Find where the given text appears and provide that cell's center as (x, y) coordinate. 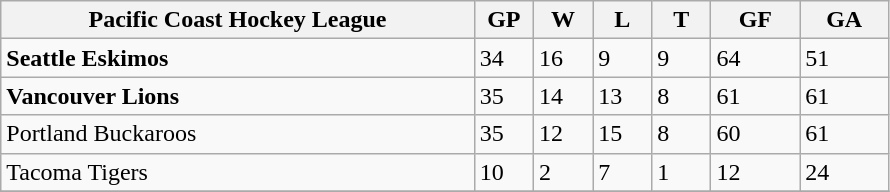
W (562, 20)
1 (682, 172)
15 (622, 134)
Portland Buckaroos (238, 134)
Pacific Coast Hockey League (238, 20)
51 (844, 58)
GA (844, 20)
2 (562, 172)
GP (504, 20)
GF (756, 20)
13 (622, 96)
7 (622, 172)
34 (504, 58)
T (682, 20)
L (622, 20)
16 (562, 58)
Tacoma Tigers (238, 172)
Seattle Eskimos (238, 58)
60 (756, 134)
14 (562, 96)
10 (504, 172)
64 (756, 58)
Vancouver Lions (238, 96)
24 (844, 172)
